Locate the cell with the specified text and output its [X, Y] center coordinate. 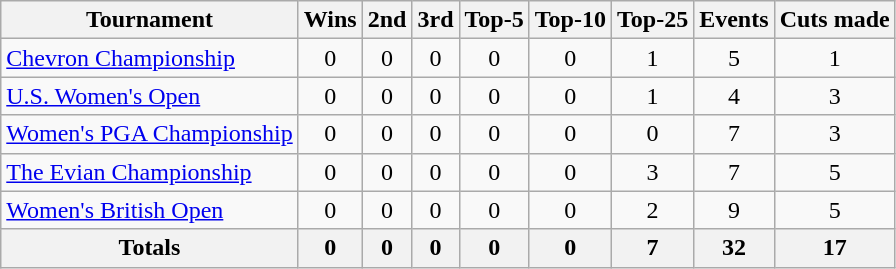
Totals [150, 248]
Women's PGA Championship [150, 134]
2 [652, 210]
Wins [330, 20]
Cuts made [834, 20]
4 [734, 96]
U.S. Women's Open [150, 96]
Events [734, 20]
Top-25 [652, 20]
Chevron Championship [150, 58]
32 [734, 248]
17 [834, 248]
Top-10 [570, 20]
9 [734, 210]
The Evian Championship [150, 172]
3rd [436, 20]
2nd [387, 20]
Women's British Open [150, 210]
Tournament [150, 20]
Top-5 [494, 20]
